Return [x, y] of the center of cell containing provided text 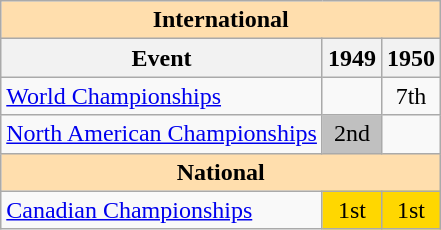
Canadian Championships [162, 210]
International [221, 20]
Event [162, 58]
North American Championships [162, 134]
7th [412, 96]
National [221, 172]
1950 [412, 58]
2nd [352, 134]
World Championships [162, 96]
1949 [352, 58]
